Identify which cell holds the provided text, then report its (x, y) central coordinate. 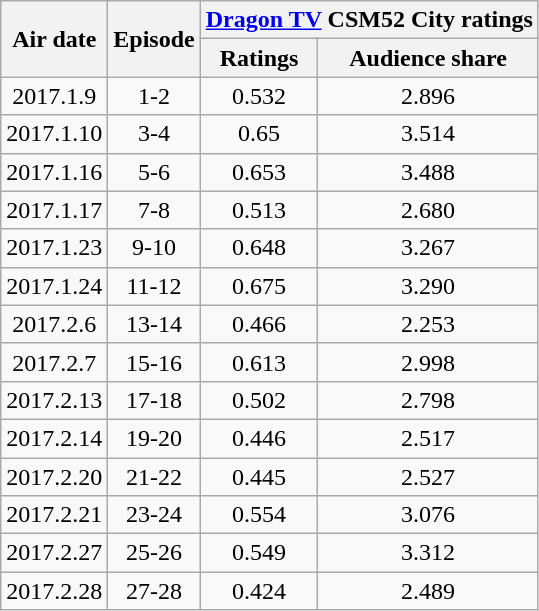
0.502 (258, 400)
2017.2.27 (54, 553)
19-20 (154, 438)
2.517 (428, 438)
0.65 (258, 134)
2.527 (428, 477)
3.290 (428, 286)
0.424 (258, 591)
Ratings (258, 58)
0.549 (258, 553)
2017.2.14 (54, 438)
2.489 (428, 591)
0.446 (258, 438)
2017.2.28 (54, 591)
9-10 (154, 248)
2017.1.10 (54, 134)
5-6 (154, 172)
0.653 (258, 172)
2.896 (428, 96)
3.312 (428, 553)
2.253 (428, 324)
2017.2.7 (54, 362)
0.554 (258, 515)
2017.1.23 (54, 248)
3-4 (154, 134)
2.998 (428, 362)
0.445 (258, 477)
0.513 (258, 210)
2017.1.9 (54, 96)
0.466 (258, 324)
0.648 (258, 248)
Air date (54, 39)
25-26 (154, 553)
3.076 (428, 515)
1-2 (154, 96)
23-24 (154, 515)
3.267 (428, 248)
0.675 (258, 286)
21-22 (154, 477)
2017.2.13 (54, 400)
Episode (154, 39)
15-16 (154, 362)
7-8 (154, 210)
0.532 (258, 96)
2017.1.16 (54, 172)
3.488 (428, 172)
13-14 (154, 324)
11-12 (154, 286)
Dragon TV CSM52 City ratings (369, 20)
2017.1.17 (54, 210)
0.613 (258, 362)
2.680 (428, 210)
3.514 (428, 134)
2017.2.21 (54, 515)
2017.1.24 (54, 286)
2017.2.6 (54, 324)
Audience share (428, 58)
2.798 (428, 400)
17-18 (154, 400)
2017.2.20 (54, 477)
27-28 (154, 591)
